Extract the (x, y) coordinate from the center of the cell holding the provided text.  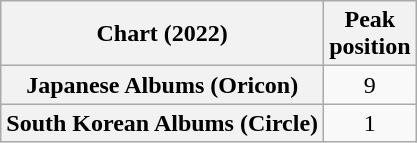
Chart (2022) (162, 34)
Japanese Albums (Oricon) (162, 85)
1 (370, 123)
South Korean Albums (Circle) (162, 123)
Peakposition (370, 34)
9 (370, 85)
